Pinpoint the cell where the given text exists, returning its [X, Y] midpoint coordinate. 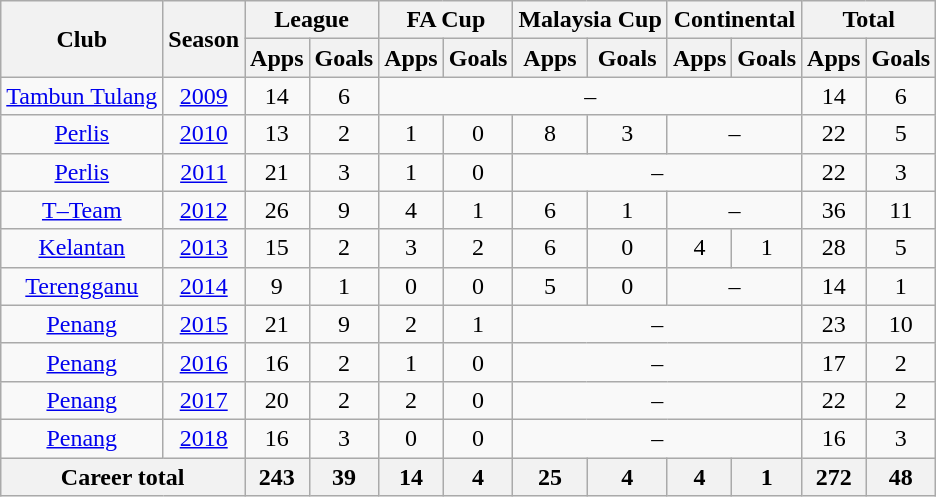
13 [277, 134]
Tambun Tulang [82, 96]
2013 [204, 248]
2016 [204, 362]
11 [901, 210]
243 [277, 477]
272 [834, 477]
8 [550, 134]
Season [204, 39]
2010 [204, 134]
Career total [123, 477]
2009 [204, 96]
23 [834, 324]
39 [344, 477]
17 [834, 362]
2012 [204, 210]
2018 [204, 438]
48 [901, 477]
25 [550, 477]
2014 [204, 286]
2011 [204, 172]
28 [834, 248]
FA Cup [446, 20]
Kelantan [82, 248]
Continental [734, 20]
20 [277, 400]
15 [277, 248]
36 [834, 210]
League [312, 20]
Club [82, 39]
2017 [204, 400]
T–Team [82, 210]
2015 [204, 324]
Total [869, 20]
Malaysia Cup [590, 20]
Terengganu [82, 286]
26 [277, 210]
10 [901, 324]
